Provide the [x, y] coordinate of the cell's center where the given text is located.  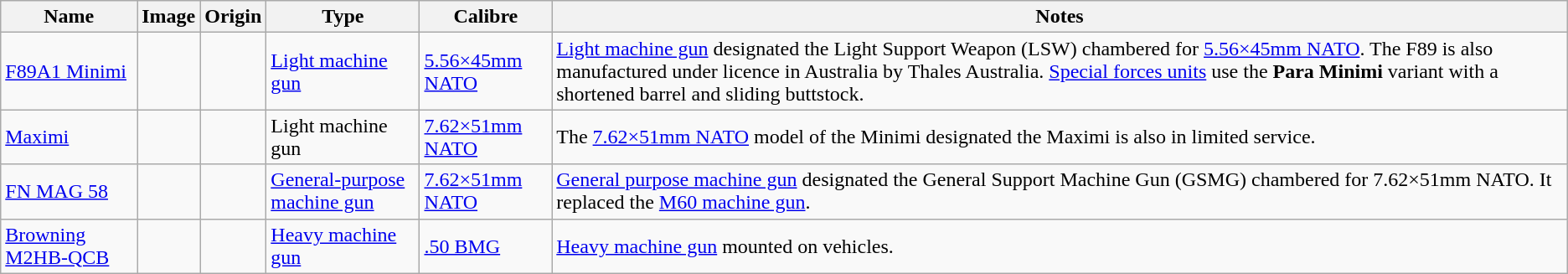
.50 BMG [486, 246]
Notes [1060, 17]
FN MAG 58 [69, 191]
General-purpose machine gun [343, 191]
Name [69, 17]
Heavy machine gun mounted on vehicles. [1060, 246]
5.56×45mm NATO [486, 71]
Maximi [69, 137]
Calibre [486, 17]
Type [343, 17]
The 7.62×51mm NATO model of the Minimi designated the Maximi is also in limited service. [1060, 137]
Origin [233, 17]
Image [169, 17]
General purpose machine gun designated the General Support Machine Gun (GSMG) chambered for 7.62×51mm NATO. It replaced the M60 machine gun. [1060, 191]
Heavy machine gun [343, 246]
F89A1 Minimi [69, 71]
Browning M2HB-QCB [69, 246]
